Return [X, Y] of the center of cell containing provided text 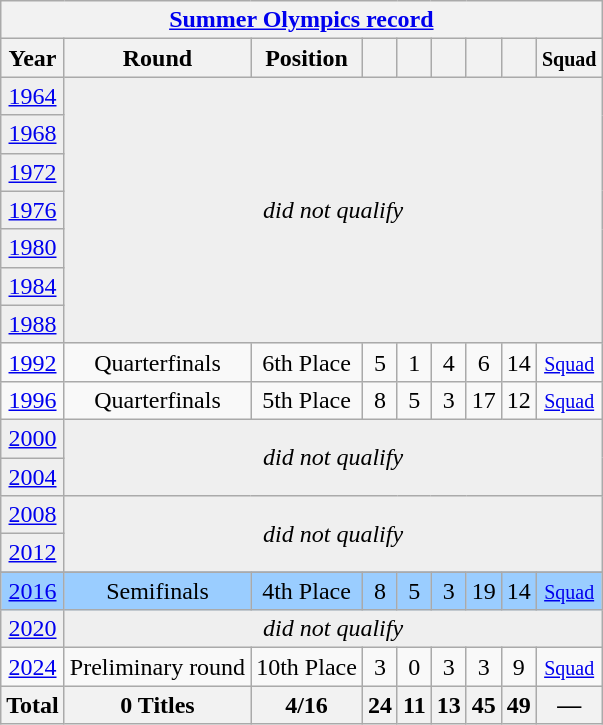
4/16 [307, 705]
Semifinals [157, 591]
1972 [33, 172]
11 [414, 705]
Position [307, 58]
0 [414, 667]
2008 [33, 515]
1996 [33, 400]
1976 [33, 210]
17 [484, 400]
10th Place [307, 667]
1980 [33, 248]
Year [33, 58]
4th Place [307, 591]
Preliminary round [157, 667]
1964 [33, 96]
Summer Olympics record [302, 20]
2024 [33, 667]
19 [484, 591]
1968 [33, 134]
2000 [33, 438]
1984 [33, 286]
5th Place [307, 400]
9 [518, 667]
4 [448, 362]
1 [414, 362]
49 [518, 705]
2016 [33, 591]
24 [380, 705]
Round [157, 58]
2004 [33, 477]
1992 [33, 362]
1988 [33, 324]
0 Titles [157, 705]
45 [484, 705]
12 [518, 400]
Total [33, 705]
13 [448, 705]
2012 [33, 553]
2020 [33, 629]
— [569, 705]
6th Place [307, 362]
6 [484, 362]
